Capture the cell that displays the provided text and extract its [X, Y] central coordinate. 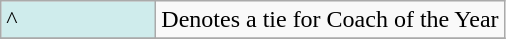
^ [78, 20]
Denotes a tie for Coach of the Year [330, 20]
